Find where the given text appears and provide that cell's center as [x, y] coordinate. 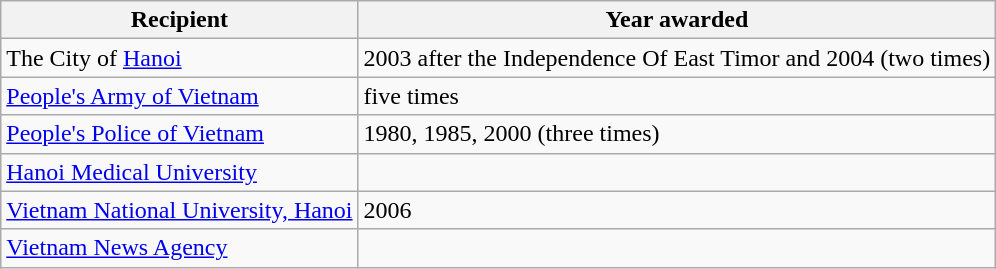
People's Army of Vietnam [180, 96]
five times [677, 96]
People's Police of Vietnam [180, 134]
2003 after the Independence Of East Timor and 2004 (two times) [677, 58]
Year awarded [677, 20]
Vietnam National University, Hanoi [180, 210]
Recipient [180, 20]
1980, 1985, 2000 (three times) [677, 134]
Hanoi Medical University [180, 172]
Vietnam News Agency [180, 248]
2006 [677, 210]
The City of Hanoi [180, 58]
